Capture the cell that displays the provided text and extract its (X, Y) central coordinate. 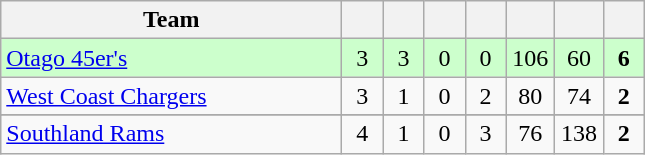
West Coast Chargers (172, 96)
60 (580, 58)
Otago 45er's (172, 58)
138 (580, 134)
76 (530, 134)
Team (172, 20)
4 (362, 134)
106 (530, 58)
80 (530, 96)
74 (580, 96)
6 (624, 58)
Southland Rams (172, 134)
